Pinpoint the cell where the given text exists, returning its [x, y] midpoint coordinate. 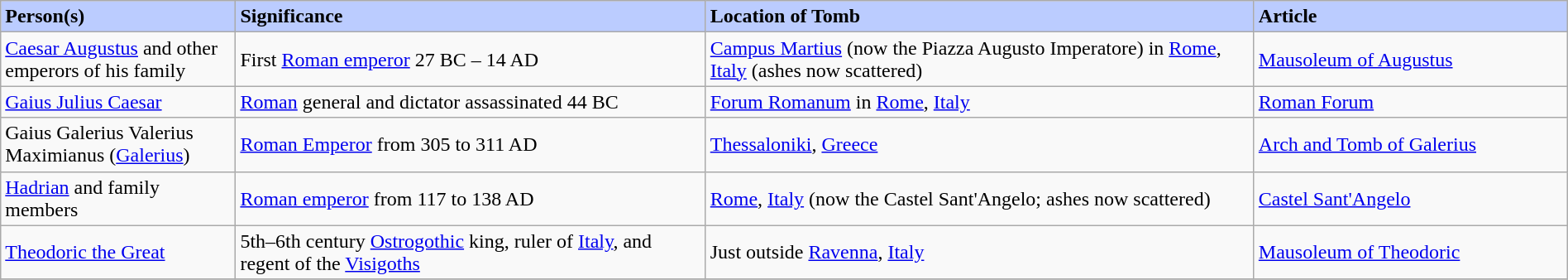
First Roman emperor 27 BC – 14 AD [471, 60]
Arch and Tomb of Galerius [1411, 144]
Mausoleum of Augustus [1411, 60]
Campus Martius (now the Piazza Augusto Imperatore) in Rome, Italy (ashes now scattered) [979, 60]
Roman Emperor from 305 to 311 AD [471, 144]
Theodoric the Great [118, 252]
Hadrian and family members [118, 199]
Gaius Galerius Valerius Maximianus (Galerius) [118, 144]
Castel Sant'Angelo [1411, 199]
Gaius Julius Caesar [118, 102]
Thessaloniki, Greece [979, 144]
Article [1411, 17]
Forum Romanum in Rome, Italy [979, 102]
Roman general and dictator assassinated 44 BC [471, 102]
Roman Forum [1411, 102]
Mausoleum of Theodoric [1411, 252]
Location of Tomb [979, 17]
Significance [471, 17]
Person(s) [118, 17]
Caesar Augustus and other emperors of his family [118, 60]
Rome, Italy (now the Castel Sant'Angelo; ashes now scattered) [979, 199]
Just outside Ravenna, Italy [979, 252]
5th–6th century Ostrogothic king, ruler of Italy, and regent of the Visigoths [471, 252]
Roman emperor from 117 to 138 AD [471, 199]
